Search for the cell housing the specified text and yield its [x, y] center coordinate. 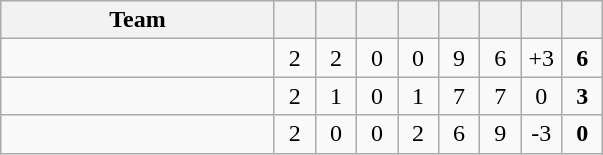
+3 [542, 58]
3 [582, 96]
-3 [542, 134]
Team [138, 20]
